Return (X, Y) of the center of cell containing provided text 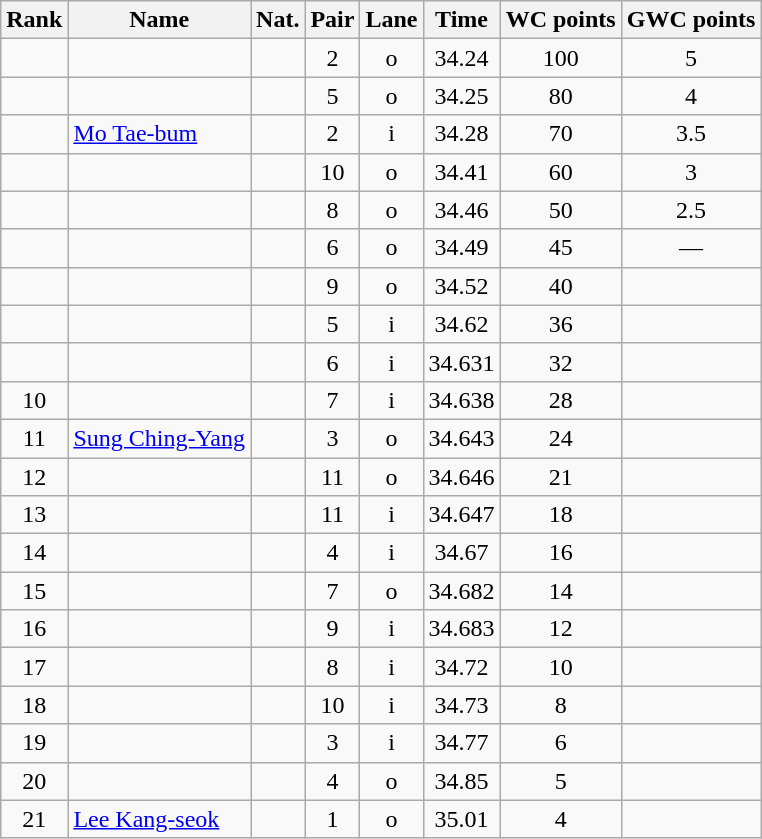
20 (34, 781)
34.62 (462, 324)
34.646 (462, 477)
45 (560, 248)
34.631 (462, 362)
34.49 (462, 248)
34.683 (462, 629)
17 (34, 667)
34.73 (462, 705)
34.46 (462, 210)
34.85 (462, 781)
34.24 (462, 58)
60 (560, 172)
70 (560, 134)
34.25 (462, 96)
34.41 (462, 172)
Sung Ching-Yang (160, 438)
24 (560, 438)
Nat. (278, 20)
WC points (560, 20)
GWC points (691, 20)
Lane (392, 20)
15 (34, 591)
34.52 (462, 286)
34.647 (462, 515)
34.638 (462, 400)
34.77 (462, 743)
40 (560, 286)
Pair (332, 20)
34.72 (462, 667)
50 (560, 210)
34.682 (462, 591)
80 (560, 96)
2.5 (691, 210)
1 (332, 819)
13 (34, 515)
34.67 (462, 553)
3.5 (691, 134)
36 (560, 324)
Name (160, 20)
— (691, 248)
100 (560, 58)
Lee Kang-seok (160, 819)
Rank (34, 20)
32 (560, 362)
28 (560, 400)
Mo Tae-bum (160, 134)
Time (462, 20)
34.643 (462, 438)
35.01 (462, 819)
34.28 (462, 134)
19 (34, 743)
